Locate the cell with the specified text and output its [x, y] center coordinate. 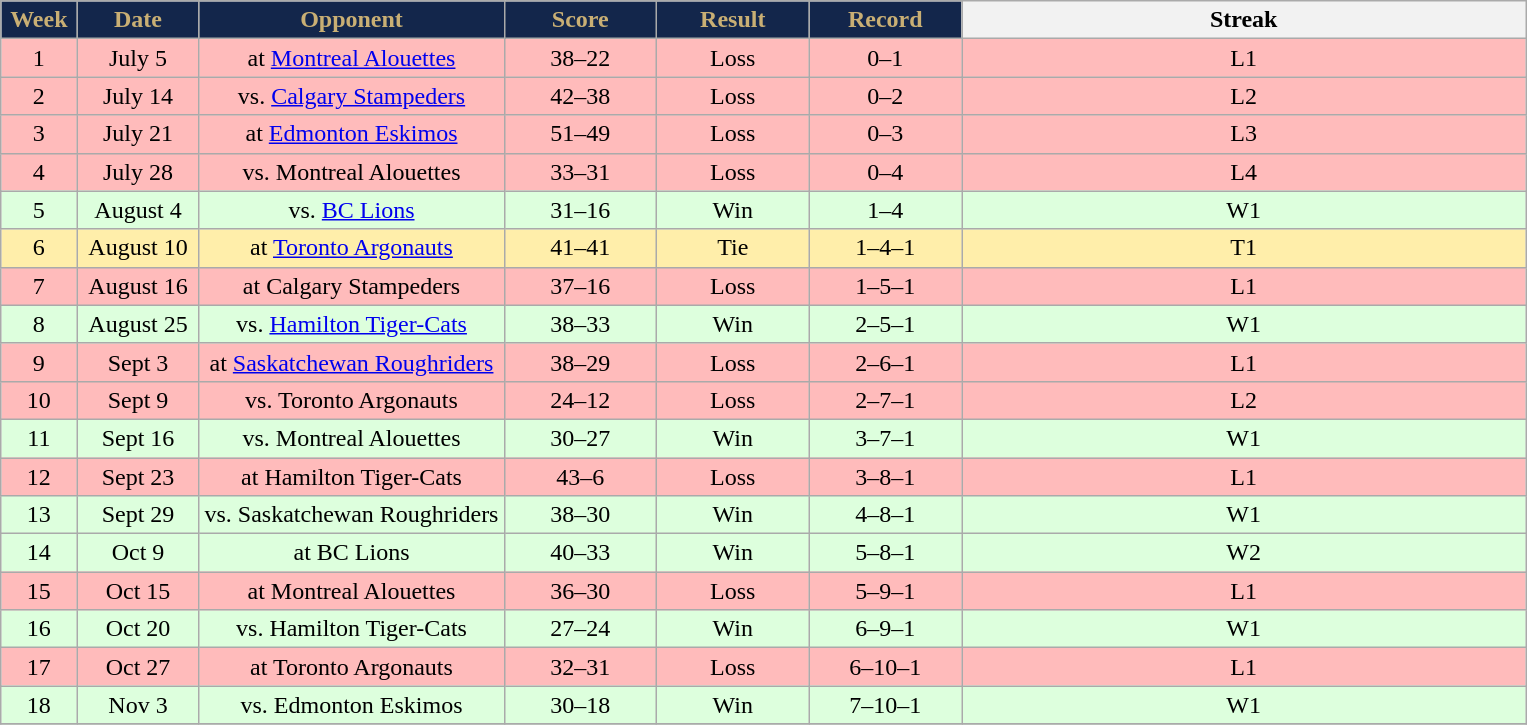
18 [39, 705]
vs. BC Lions [352, 210]
6 [39, 248]
3–8–1 [886, 477]
8 [39, 324]
Sept 9 [138, 400]
Opponent [352, 20]
Week [39, 20]
Oct 20 [138, 629]
2–6–1 [886, 362]
Sept 3 [138, 362]
L3 [1244, 134]
July 14 [138, 96]
at Calgary Stampeders [352, 286]
Streak [1244, 20]
42–38 [580, 96]
38–29 [580, 362]
11 [39, 438]
38–33 [580, 324]
15 [39, 591]
30–27 [580, 438]
L4 [1244, 172]
Score [580, 20]
August 4 [138, 210]
vs. Saskatchewan Roughriders [352, 515]
0–2 [886, 96]
0–1 [886, 58]
5–8–1 [886, 553]
Record [886, 20]
7 [39, 286]
August 25 [138, 324]
37–16 [580, 286]
9 [39, 362]
Date [138, 20]
T1 [1244, 248]
Oct 15 [138, 591]
July 21 [138, 134]
at BC Lions [352, 553]
24–12 [580, 400]
vs. Calgary Stampeders [352, 96]
33–31 [580, 172]
5 [39, 210]
Sept 23 [138, 477]
2 [39, 96]
Tie [734, 248]
32–31 [580, 667]
3–7–1 [886, 438]
Nov 3 [138, 705]
17 [39, 667]
41–41 [580, 248]
6–10–1 [886, 667]
0–4 [886, 172]
6–9–1 [886, 629]
vs. Edmonton Eskimos [352, 705]
vs. Toronto Argonauts [352, 400]
July 5 [138, 58]
16 [39, 629]
38–30 [580, 515]
1–4 [886, 210]
14 [39, 553]
1–5–1 [886, 286]
1–4–1 [886, 248]
at Hamilton Tiger-Cats [352, 477]
13 [39, 515]
12 [39, 477]
at Saskatchewan Roughriders [352, 362]
2–7–1 [886, 400]
38–22 [580, 58]
5–9–1 [886, 591]
August 10 [138, 248]
10 [39, 400]
at Edmonton Eskimos [352, 134]
2–5–1 [886, 324]
W2 [1244, 553]
7–10–1 [886, 705]
43–6 [580, 477]
30–18 [580, 705]
Sept 29 [138, 515]
40–33 [580, 553]
0–3 [886, 134]
4–8–1 [886, 515]
Oct 9 [138, 553]
51–49 [580, 134]
4 [39, 172]
August 16 [138, 286]
1 [39, 58]
Sept 16 [138, 438]
July 28 [138, 172]
27–24 [580, 629]
Result [734, 20]
31–16 [580, 210]
Oct 27 [138, 667]
36–30 [580, 591]
3 [39, 134]
